Find where the given text appears and provide that cell's center as [X, Y] coordinate. 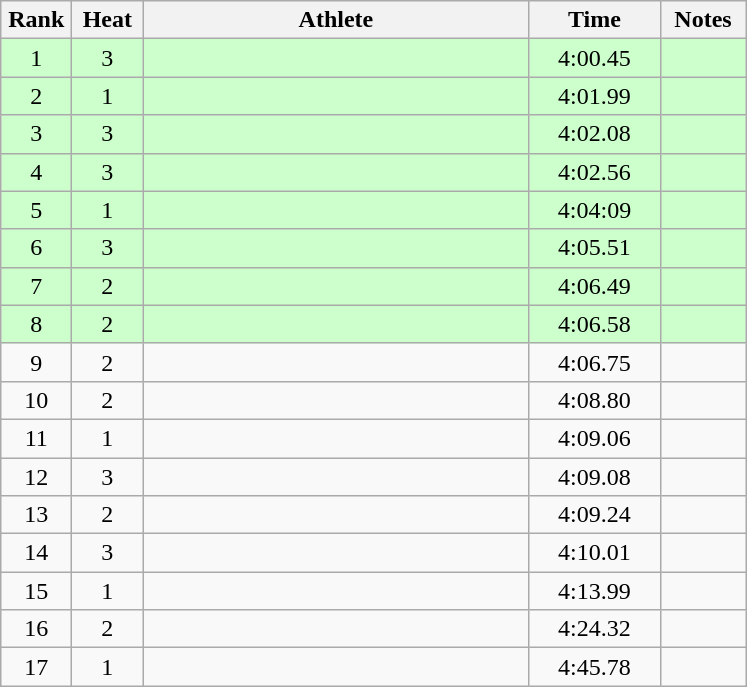
4:04:09 [594, 210]
4:45.78 [594, 667]
4:02.56 [594, 172]
4 [36, 172]
15 [36, 591]
4:06.58 [594, 324]
4:06.75 [594, 362]
4:09.08 [594, 477]
4:08.80 [594, 400]
4:09.24 [594, 515]
4:01.99 [594, 96]
Rank [36, 20]
4:24.32 [594, 629]
14 [36, 553]
Notes [703, 20]
4:06.49 [594, 286]
10 [36, 400]
4:05.51 [594, 248]
4:10.01 [594, 553]
11 [36, 438]
5 [36, 210]
6 [36, 248]
16 [36, 629]
13 [36, 515]
4:09.06 [594, 438]
9 [36, 362]
12 [36, 477]
4:00.45 [594, 58]
17 [36, 667]
8 [36, 324]
7 [36, 286]
Athlete [336, 20]
4:02.08 [594, 134]
4:13.99 [594, 591]
Heat [108, 20]
Time [594, 20]
